Determine the [X, Y] coordinate at the center of the cell enclosing the given text.  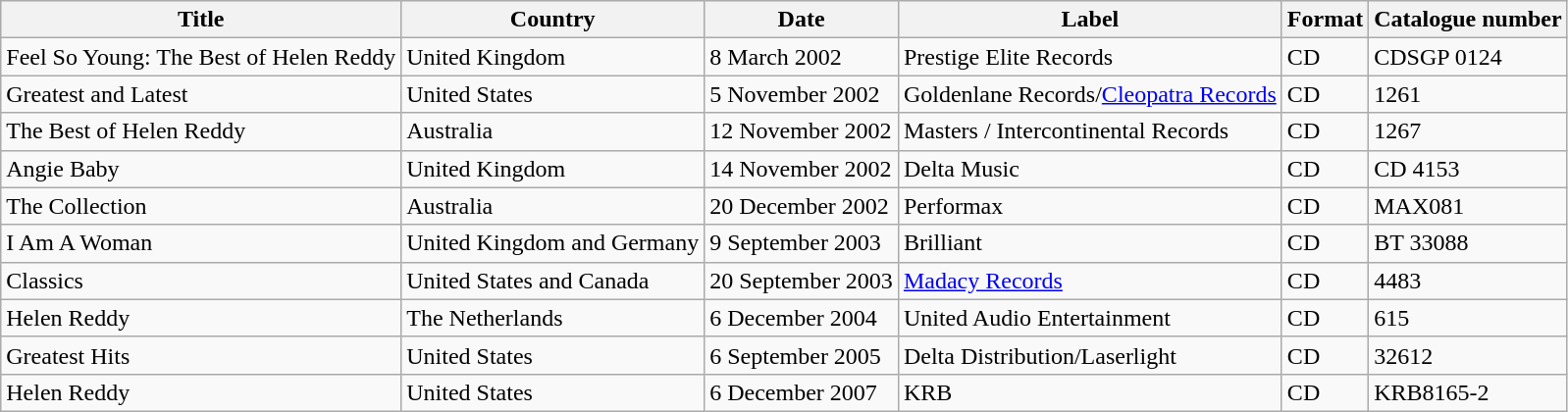
Angie Baby [201, 169]
MAX081 [1468, 206]
14 November 2002 [802, 169]
Label [1089, 20]
1261 [1468, 94]
12 November 2002 [802, 131]
The Netherlands [553, 318]
6 December 2007 [802, 392]
I Am A Woman [201, 243]
Catalogue number [1468, 20]
BT 33088 [1468, 243]
1267 [1468, 131]
Madacy Records [1089, 281]
8 March 2002 [802, 57]
Format [1325, 20]
Greatest and Latest [201, 94]
Goldenlane Records/Cleopatra Records [1089, 94]
KRB [1089, 392]
615 [1468, 318]
32612 [1468, 355]
Masters / Intercontinental Records [1089, 131]
Title [201, 20]
United States and Canada [553, 281]
Country [553, 20]
Date [802, 20]
The Best of Helen Reddy [201, 131]
Delta Music [1089, 169]
5 November 2002 [802, 94]
Classics [201, 281]
20 September 2003 [802, 281]
4483 [1468, 281]
6 December 2004 [802, 318]
The Collection [201, 206]
6 September 2005 [802, 355]
CD 4153 [1468, 169]
United Kingdom and Germany [553, 243]
Delta Distribution/Laserlight [1089, 355]
KRB8165-2 [1468, 392]
CDSGP 0124 [1468, 57]
Brilliant [1089, 243]
United Audio Entertainment [1089, 318]
20 December 2002 [802, 206]
9 September 2003 [802, 243]
Greatest Hits [201, 355]
Prestige Elite Records [1089, 57]
Performax [1089, 206]
Feel So Young: The Best of Helen Reddy [201, 57]
